Return the (X, Y) coordinate for the center point of the cell that contains the specified text.  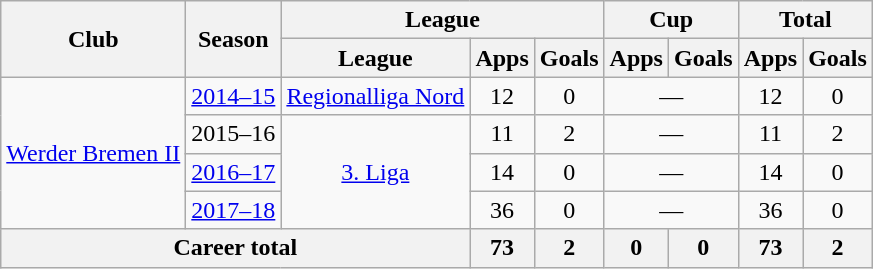
2017–18 (234, 210)
Werder Bremen II (94, 153)
2016–17 (234, 172)
Total (805, 20)
3. Liga (376, 172)
Regionalliga Nord (376, 96)
Career total (236, 248)
Club (94, 39)
Season (234, 39)
Cup (671, 20)
2014–15 (234, 96)
2015–16 (234, 134)
